Detect which cell encompasses the target text, then output its [x, y] center coordinate. 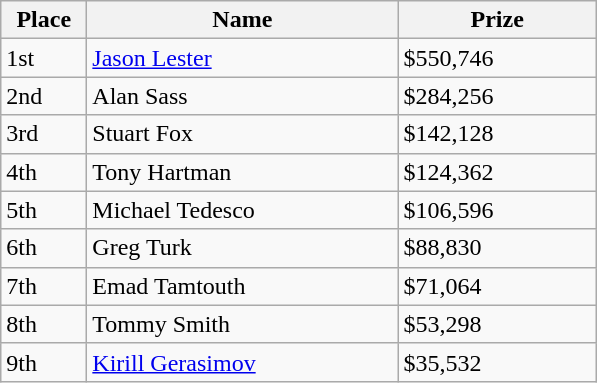
5th [44, 210]
Jason Lester [242, 58]
Michael Tedesco [242, 210]
3rd [44, 134]
Place [44, 20]
$35,532 [498, 362]
9th [44, 362]
$71,064 [498, 286]
Emad Tamtouth [242, 286]
2nd [44, 96]
6th [44, 248]
Kirill Gerasimov [242, 362]
8th [44, 324]
$88,830 [498, 248]
Prize [498, 20]
Tony Hartman [242, 172]
$106,596 [498, 210]
$124,362 [498, 172]
Tommy Smith [242, 324]
Name [242, 20]
$284,256 [498, 96]
$53,298 [498, 324]
7th [44, 286]
Stuart Fox [242, 134]
Alan Sass [242, 96]
$550,746 [498, 58]
4th [44, 172]
Greg Turk [242, 248]
1st [44, 58]
$142,128 [498, 134]
